Capture the cell that displays the provided text and extract its [x, y] central coordinate. 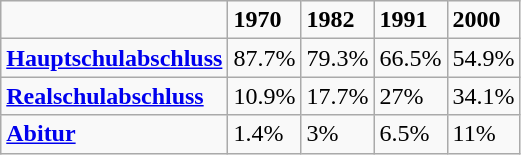
34.1% [484, 96]
2000 [484, 20]
87.7% [264, 58]
79.3% [338, 58]
1991 [410, 20]
66.5% [410, 58]
Realschulabschluss [114, 96]
54.9% [484, 58]
6.5% [410, 134]
3% [338, 134]
Hauptschulabschluss [114, 58]
1.4% [264, 134]
1970 [264, 20]
1982 [338, 20]
17.7% [338, 96]
Abitur [114, 134]
27% [410, 96]
11% [484, 134]
10.9% [264, 96]
